Scan for the cell matching the given text and deliver its (X, Y) coordinate at center. 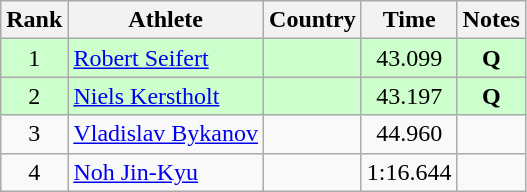
4 (34, 172)
3 (34, 134)
Robert Seifert (166, 58)
Noh Jin-Kyu (166, 172)
Rank (34, 20)
Notes (491, 20)
Niels Kerstholt (166, 96)
Country (313, 20)
Vladislav Bykanov (166, 134)
2 (34, 96)
1 (34, 58)
Time (409, 20)
43.099 (409, 58)
1:16.644 (409, 172)
44.960 (409, 134)
43.197 (409, 96)
Athlete (166, 20)
